Return (X, Y) of the center of cell containing provided text 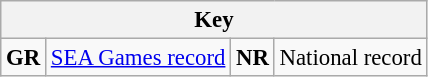
NR (253, 58)
Key (214, 20)
SEA Games record (138, 58)
GR (24, 58)
National record (350, 58)
